Capture the cell that displays the provided text and extract its (X, Y) central coordinate. 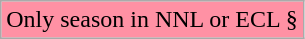
Only season in NNL or ECL § (152, 20)
